Scan for the cell matching the given text and deliver its [X, Y] coordinate at center. 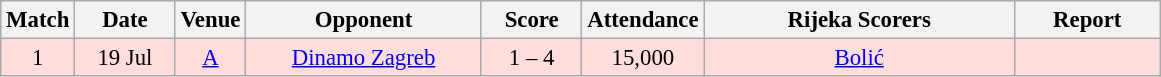
Report [1087, 20]
Match [38, 20]
19 Jul [126, 58]
Bolić [860, 58]
Dinamo Zagreb [364, 58]
1 [38, 58]
Opponent [364, 20]
Venue [210, 20]
1 – 4 [532, 58]
A [210, 58]
15,000 [643, 58]
Date [126, 20]
Attendance [643, 20]
Score [532, 20]
Rijeka Scorers [860, 20]
